Locate the cell with the specified text and output its [X, Y] center coordinate. 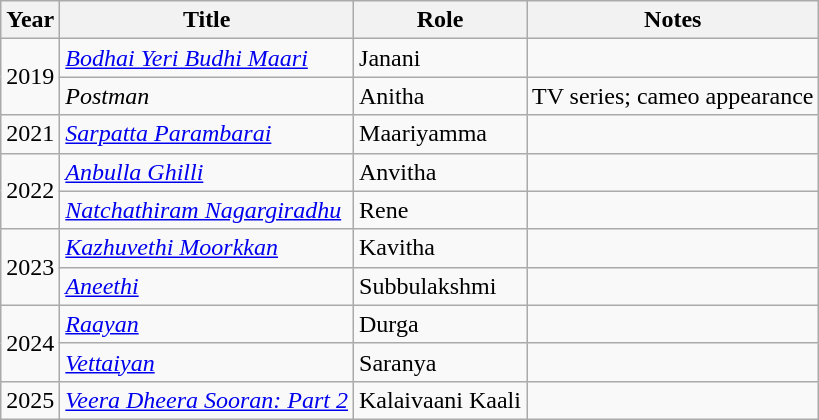
2024 [30, 343]
Natchathiram Nagargiradhu [207, 210]
Veera Dheera Sooran: Part 2 [207, 400]
Subbulakshmi [440, 286]
Durga [440, 324]
Sarpatta Parambarai [207, 134]
Saranya [440, 362]
2025 [30, 400]
Title [207, 20]
Kazhuvethi Moorkkan [207, 248]
Anitha [440, 96]
TV series; cameo appearance [672, 96]
2023 [30, 267]
Raayan [207, 324]
2019 [30, 77]
Kavitha [440, 248]
Kalaivaani Kaali [440, 400]
Vettaiyan [207, 362]
Anbulla Ghilli [207, 172]
Aneethi [207, 286]
Year [30, 20]
Rene [440, 210]
Notes [672, 20]
Postman [207, 96]
2022 [30, 191]
Janani [440, 58]
Role [440, 20]
Anvitha [440, 172]
2021 [30, 134]
Bodhai Yeri Budhi Maari [207, 58]
Maariyamma [440, 134]
